Return [X, Y] of the center of cell containing provided text 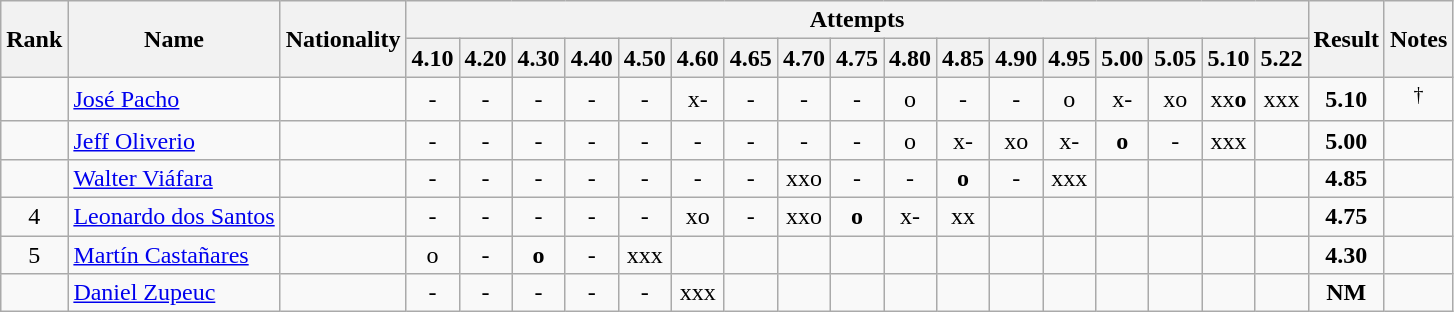
Name [174, 39]
Jeff Oliverio [174, 140]
4.95 [1070, 58]
Result [1346, 39]
4.70 [804, 58]
4.20 [486, 58]
José Pacho [174, 100]
Rank [34, 39]
† [1418, 100]
Walter Viáfara [174, 178]
Daniel Zupeuc [174, 293]
4.50 [644, 58]
4.40 [592, 58]
4.10 [432, 58]
5.05 [1176, 58]
NM [1346, 293]
Attempts [857, 20]
4.80 [910, 58]
5 [34, 255]
Nationality [343, 39]
4.65 [750, 58]
Leonardo dos Santos [174, 217]
4.60 [698, 58]
xx [964, 217]
Martín Castañares [174, 255]
4 [34, 217]
5.22 [1282, 58]
4.90 [1016, 58]
Notes [1418, 39]
